Return (X, Y) of the center of cell containing provided text 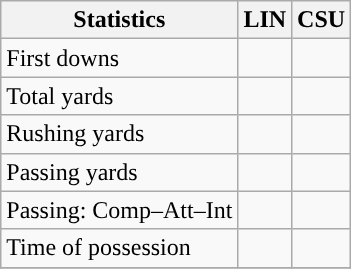
Rushing yards (120, 134)
Passing: Comp–Att–Int (120, 210)
Statistics (120, 20)
First downs (120, 58)
Time of possession (120, 248)
Total yards (120, 96)
CSU (322, 20)
Passing yards (120, 172)
LIN (265, 20)
